Detect which cell encompasses the target text, then output its (X, Y) center coordinate. 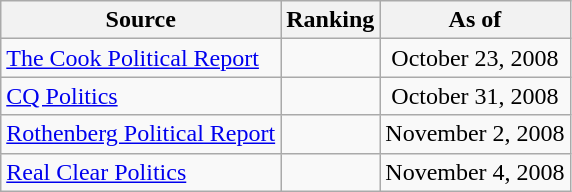
Rothenberg Political Report (141, 134)
The Cook Political Report (141, 58)
November 4, 2008 (475, 172)
October 31, 2008 (475, 96)
November 2, 2008 (475, 134)
Source (141, 20)
As of (475, 20)
October 23, 2008 (475, 58)
CQ Politics (141, 96)
Real Clear Politics (141, 172)
Ranking (330, 20)
